Extract the (X, Y) coordinate from the center of the cell holding the provided text.  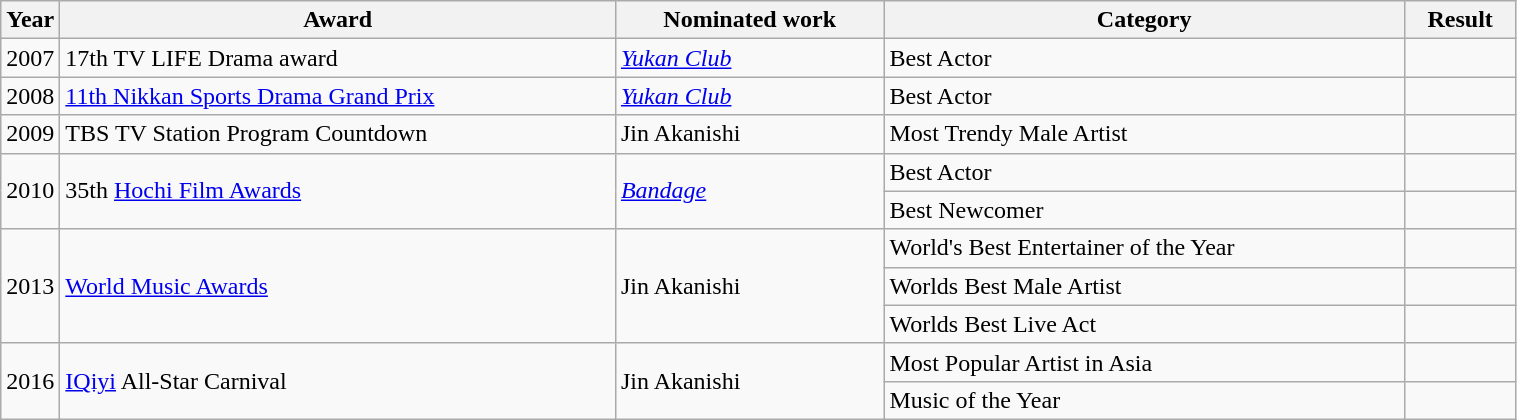
Music of the Year (1144, 400)
Best Newcomer (1144, 210)
World Music Awards (338, 286)
2016 (30, 381)
Award (338, 20)
Bandage (750, 191)
Worlds Best Live Act (1144, 324)
Year (30, 20)
Category (1144, 20)
2010 (30, 191)
Most Trendy Male Artist (1144, 134)
2007 (30, 58)
2009 (30, 134)
17th TV LIFE Drama award (338, 58)
2013 (30, 286)
Result (1460, 20)
TBS TV Station Program Countdown (338, 134)
Most Popular Artist in Asia (1144, 362)
Nominated work (750, 20)
35th Hochi Film Awards (338, 191)
2008 (30, 96)
Worlds Best Male Artist (1144, 286)
11th Nikkan Sports Drama Grand Prix (338, 96)
IQiyi All-Star Carnival (338, 381)
World's Best Entertainer of the Year (1144, 248)
